Pinpoint the cell where the given text exists, returning its (X, Y) midpoint coordinate. 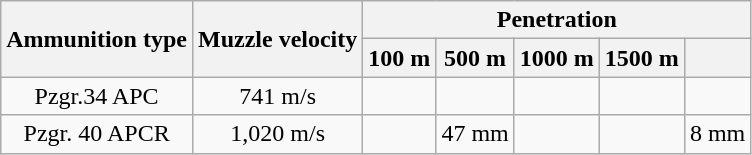
1,020 m/s (277, 134)
Pzgr. 40 APCR (97, 134)
Penetration (557, 20)
741 m/s (277, 96)
500 m (475, 58)
8 mm (717, 134)
Muzzle velocity (277, 39)
1000 m (556, 58)
100 m (400, 58)
47 mm (475, 134)
Pzgr.34 APC (97, 96)
Ammunition type (97, 39)
1500 m (642, 58)
